Return the [x, y] coordinate for the center point of the cell that contains the specified text.  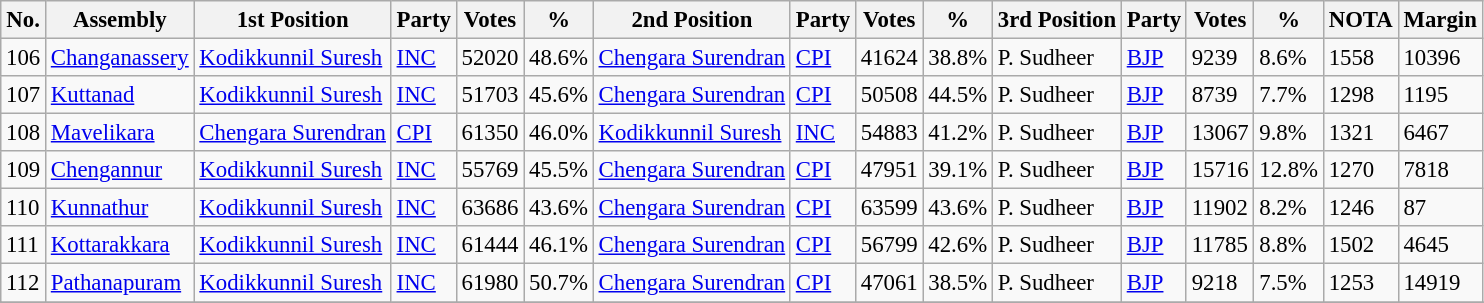
42.6% [958, 245]
1st Position [292, 20]
Assembly [120, 20]
Kottarakkara [120, 245]
4645 [1440, 245]
61980 [490, 283]
9218 [1220, 283]
13067 [1220, 133]
55769 [490, 170]
2nd Position [692, 20]
41.2% [958, 133]
87 [1440, 208]
111 [24, 245]
1270 [1360, 170]
1298 [1360, 95]
12.8% [1288, 170]
46.0% [558, 133]
39.1% [958, 170]
10396 [1440, 58]
1246 [1360, 208]
50508 [889, 95]
Changanassery [120, 58]
11902 [1220, 208]
Margin [1440, 20]
106 [24, 58]
Kunnathur [120, 208]
1195 [1440, 95]
Kuttanad [120, 95]
51703 [490, 95]
8.6% [1288, 58]
45.6% [558, 95]
6467 [1440, 133]
7.7% [1288, 95]
107 [24, 95]
47951 [889, 170]
9239 [1220, 58]
56799 [889, 245]
Mavelikara [120, 133]
7.5% [1288, 283]
No. [24, 20]
61350 [490, 133]
46.1% [558, 245]
108 [24, 133]
52020 [490, 58]
9.8% [1288, 133]
44.5% [958, 95]
7818 [1440, 170]
41624 [889, 58]
63686 [490, 208]
48.6% [558, 58]
50.7% [558, 283]
109 [24, 170]
14919 [1440, 283]
NOTA [1360, 20]
112 [24, 283]
45.5% [558, 170]
54883 [889, 133]
1253 [1360, 283]
38.5% [958, 283]
8.2% [1288, 208]
Pathanapuram [120, 283]
110 [24, 208]
8.8% [1288, 245]
Chengannur [120, 170]
1558 [1360, 58]
8739 [1220, 95]
47061 [889, 283]
38.8% [958, 58]
15716 [1220, 170]
1502 [1360, 245]
3rd Position [1056, 20]
61444 [490, 245]
63599 [889, 208]
11785 [1220, 245]
1321 [1360, 133]
